Output the [X, Y] coordinate of the center of the cell containing the given text.  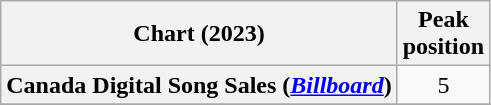
Chart (2023) [199, 34]
Canada Digital Song Sales (Billboard) [199, 85]
5 [443, 85]
Peakposition [443, 34]
